Provide the (x, y) coordinate of the cell's center where the given text is located.  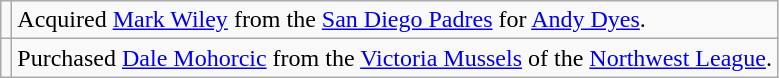
Purchased Dale Mohorcic from the Victoria Mussels of the Northwest League. (395, 58)
Acquired Mark Wiley from the San Diego Padres for Andy Dyes. (395, 20)
